Search for the cell housing the specified text and yield its (X, Y) center coordinate. 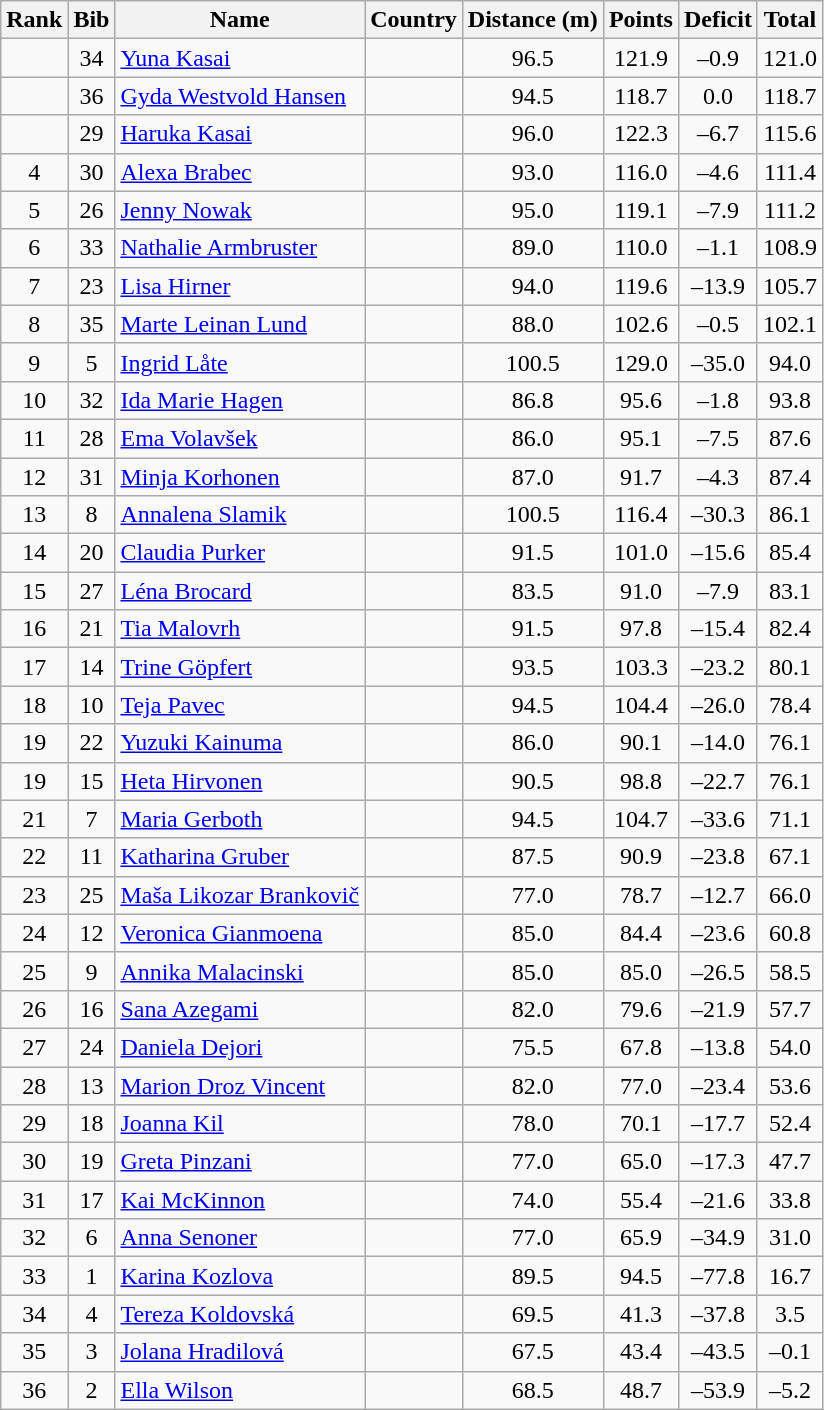
16.7 (790, 1276)
Léna Brocard (240, 591)
111.4 (790, 172)
3.5 (790, 1314)
115.6 (790, 134)
75.5 (532, 1047)
79.6 (640, 1009)
78.7 (640, 895)
Kai McKinnon (240, 1200)
41.3 (640, 1314)
Annika Malacinski (240, 971)
83.5 (532, 591)
Katharina Gruber (240, 857)
–13.9 (718, 286)
90.1 (640, 743)
98.8 (640, 781)
20 (92, 553)
–12.7 (718, 895)
–17.3 (718, 1162)
Joanna Kil (240, 1124)
121.9 (640, 58)
Veronica Gianmoena (240, 933)
104.7 (640, 819)
57.7 (790, 1009)
91.0 (640, 591)
74.0 (532, 1200)
1 (92, 1276)
3 (92, 1352)
80.1 (790, 667)
95.6 (640, 400)
86.8 (532, 400)
–77.8 (718, 1276)
–21.9 (718, 1009)
–30.3 (718, 515)
52.4 (790, 1124)
Tia Malovrh (240, 629)
105.7 (790, 286)
119.1 (640, 210)
Greta Pinzani (240, 1162)
96.0 (532, 134)
122.3 (640, 134)
116.0 (640, 172)
60.8 (790, 933)
Rank (34, 20)
–35.0 (718, 362)
87.0 (532, 477)
–26.5 (718, 971)
Nathalie Armbruster (240, 248)
–26.0 (718, 705)
103.3 (640, 667)
Name (240, 20)
Karina Kozlova (240, 1276)
Heta Hirvonen (240, 781)
31.0 (790, 1238)
–1.1 (718, 248)
–53.9 (718, 1390)
Yuzuki Kainuma (240, 743)
Jolana Hradilová (240, 1352)
101.0 (640, 553)
–23.4 (718, 1085)
Lisa Hirner (240, 286)
Country (414, 20)
–1.8 (718, 400)
Marion Droz Vincent (240, 1085)
Daniela Dejori (240, 1047)
95.0 (532, 210)
121.0 (790, 58)
Ella Wilson (240, 1390)
93.5 (532, 667)
Maria Gerboth (240, 819)
89.0 (532, 248)
Teja Pavec (240, 705)
Jenny Nowak (240, 210)
Sana Azegami (240, 1009)
Maša Likozar Brankovič (240, 895)
67.8 (640, 1047)
–43.5 (718, 1352)
53.6 (790, 1085)
87.5 (532, 857)
Bib (92, 20)
86.1 (790, 515)
87.6 (790, 438)
78.4 (790, 705)
–33.6 (718, 819)
–34.9 (718, 1238)
Trine Göpfert (240, 667)
Points (640, 20)
87.4 (790, 477)
93.8 (790, 400)
88.0 (532, 324)
–21.6 (718, 1200)
Minja Korhonen (240, 477)
104.4 (640, 705)
90.5 (532, 781)
110.0 (640, 248)
116.4 (640, 515)
–4.3 (718, 477)
119.6 (640, 286)
95.1 (640, 438)
–13.8 (718, 1047)
–0.9 (718, 58)
–6.7 (718, 134)
–14.0 (718, 743)
78.0 (532, 1124)
Yuna Kasai (240, 58)
102.1 (790, 324)
Tereza Koldovská (240, 1314)
Gyda Westvold Hansen (240, 96)
70.1 (640, 1124)
–0.1 (790, 1352)
85.4 (790, 553)
67.5 (532, 1352)
–23.2 (718, 667)
54.0 (790, 1047)
97.8 (640, 629)
65.0 (640, 1162)
89.5 (532, 1276)
82.4 (790, 629)
83.1 (790, 591)
66.0 (790, 895)
–17.7 (718, 1124)
–7.5 (718, 438)
Ingrid Låte (240, 362)
55.4 (640, 1200)
2 (92, 1390)
65.9 (640, 1238)
–0.5 (718, 324)
90.9 (640, 857)
129.0 (640, 362)
47.7 (790, 1162)
Ida Marie Hagen (240, 400)
33.8 (790, 1200)
93.0 (532, 172)
Annalena Slamik (240, 515)
–5.2 (790, 1390)
–15.6 (718, 553)
48.7 (640, 1390)
0.0 (718, 96)
Deficit (718, 20)
–4.6 (718, 172)
Total (790, 20)
–37.8 (718, 1314)
Ema Volavšek (240, 438)
68.5 (532, 1390)
Claudia Purker (240, 553)
–23.6 (718, 933)
Alexa Brabec (240, 172)
111.2 (790, 210)
102.6 (640, 324)
43.4 (640, 1352)
71.1 (790, 819)
67.1 (790, 857)
Haruka Kasai (240, 134)
91.7 (640, 477)
58.5 (790, 971)
–23.8 (718, 857)
Marte Leinan Lund (240, 324)
96.5 (532, 58)
Distance (m) (532, 20)
69.5 (532, 1314)
84.4 (640, 933)
108.9 (790, 248)
Anna Senoner (240, 1238)
–22.7 (718, 781)
–15.4 (718, 629)
